Find where the given text appears and provide that cell's center as (X, Y) coordinate. 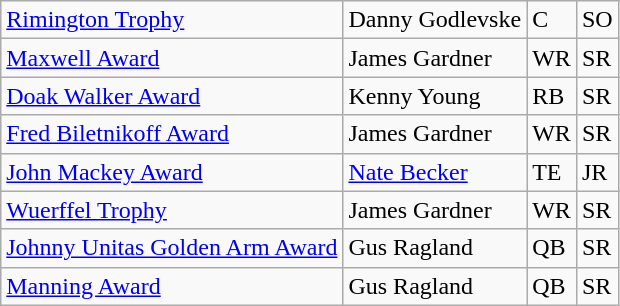
John Mackey Award (172, 172)
Fred Biletnikoff Award (172, 134)
Doak Walker Award (172, 96)
TE (552, 172)
Maxwell Award (172, 58)
Johnny Unitas Golden Arm Award (172, 248)
Nate Becker (435, 172)
Danny Godlevske (435, 20)
Kenny Young (435, 96)
C (552, 20)
Wuerffel Trophy (172, 210)
Manning Award (172, 286)
SO (597, 20)
RB (552, 96)
JR (597, 172)
Rimington Trophy (172, 20)
